Search for the cell housing the specified text and yield its (X, Y) center coordinate. 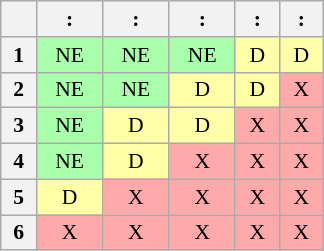
4 (19, 162)
6 (19, 233)
1 (19, 55)
5 (19, 197)
3 (19, 126)
2 (19, 90)
